For the text-containing cell, return its midpoint in (x, y) coordinate format. 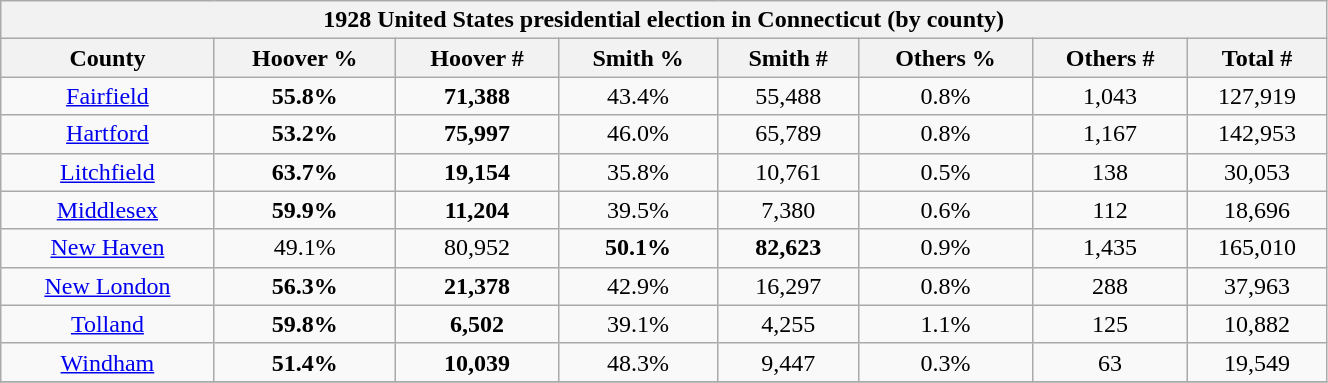
165,010 (1258, 248)
Others # (1110, 58)
21,378 (478, 286)
Hoover # (478, 58)
75,997 (478, 134)
11,204 (478, 210)
1,435 (1110, 248)
42.9% (638, 286)
30,053 (1258, 172)
10,761 (788, 172)
63.7% (305, 172)
50.1% (638, 248)
Tolland (108, 324)
55,488 (788, 96)
0.9% (946, 248)
48.3% (638, 362)
0.6% (946, 210)
37,963 (1258, 286)
18,696 (1258, 210)
125 (1110, 324)
New London (108, 286)
Smith % (638, 58)
Total # (1258, 58)
59.8% (305, 324)
65,789 (788, 134)
Middlesex (108, 210)
1,167 (1110, 134)
4,255 (788, 324)
46.0% (638, 134)
142,953 (1258, 134)
Others % (946, 58)
19,154 (478, 172)
County (108, 58)
53.2% (305, 134)
51.4% (305, 362)
39.5% (638, 210)
Litchfield (108, 172)
39.1% (638, 324)
127,919 (1258, 96)
1,043 (1110, 96)
56.3% (305, 286)
288 (1110, 286)
Hoover % (305, 58)
63 (1110, 362)
1928 United States presidential election in Connecticut (by county) (664, 20)
1.1% (946, 324)
35.8% (638, 172)
New Haven (108, 248)
10,882 (1258, 324)
80,952 (478, 248)
43.4% (638, 96)
Fairfield (108, 96)
0.5% (946, 172)
Hartford (108, 134)
19,549 (1258, 362)
138 (1110, 172)
10,039 (478, 362)
59.9% (305, 210)
Smith # (788, 58)
49.1% (305, 248)
16,297 (788, 286)
112 (1110, 210)
55.8% (305, 96)
71,388 (478, 96)
Windham (108, 362)
7,380 (788, 210)
9,447 (788, 362)
82,623 (788, 248)
6,502 (478, 324)
0.3% (946, 362)
